Locate the cell with the specified text and output its (x, y) center coordinate. 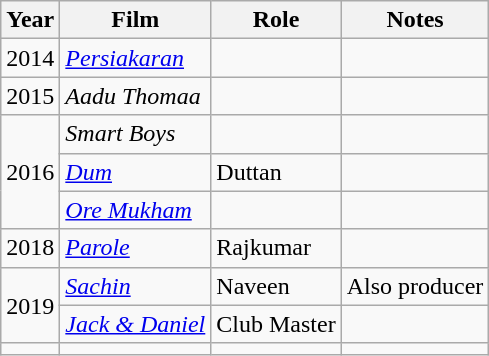
Parole (136, 248)
2015 (30, 96)
Year (30, 20)
Role (276, 20)
Sachin (136, 286)
Naveen (276, 286)
Also producer (415, 286)
Notes (415, 20)
Smart Boys (136, 134)
Jack & Daniel (136, 324)
Aadu Thomaa (136, 96)
Dum (136, 172)
2016 (30, 172)
Rajkumar (276, 248)
Persiakaran (136, 58)
2019 (30, 305)
Duttan (276, 172)
2014 (30, 58)
Ore Mukham (136, 210)
Club Master (276, 324)
Film (136, 20)
2018 (30, 248)
